For the text-containing cell, return its midpoint in (X, Y) coordinate format. 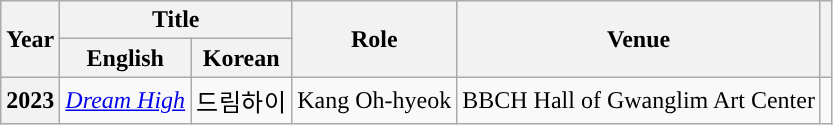
Korean (242, 58)
Year (30, 39)
드림하이 (242, 100)
Role (374, 39)
English (126, 58)
Kang Oh-hyeok (374, 100)
2023 (30, 100)
Title (176, 20)
BBCH Hall of Gwanglim Art Center (639, 100)
Dream High (126, 100)
Venue (639, 39)
